Output the [X, Y] coordinate of the center of the cell containing the given text.  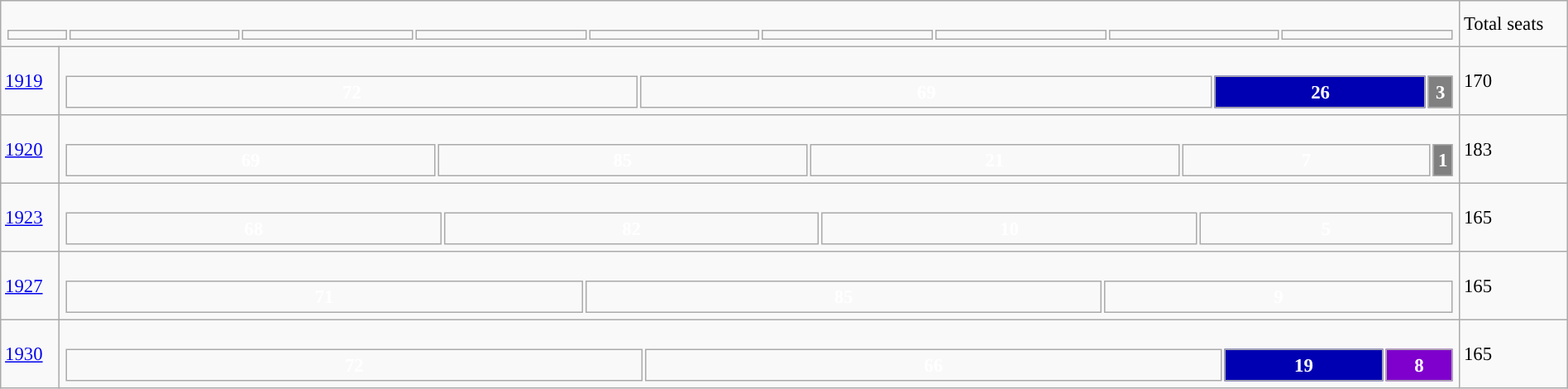
68 82 10 5 [759, 217]
1923 [30, 217]
26 [1320, 91]
72 66 19 8 [759, 354]
19 [1303, 366]
1919 [30, 81]
170 [1513, 81]
3 [1441, 91]
66 [933, 366]
1920 [30, 149]
9 [1279, 296]
7 [1307, 161]
5 [1327, 228]
1927 [30, 286]
71 [324, 296]
Total seats [1513, 23]
71 85 9 [759, 286]
69 85 21 7 1 [759, 149]
10 [1010, 228]
72 69 26 3 [759, 81]
21 [994, 161]
1 [1442, 161]
82 [632, 228]
68 [254, 228]
8 [1419, 366]
183 [1513, 149]
1930 [30, 354]
